Output the (X, Y) coordinate of the center of the cell containing the given text.  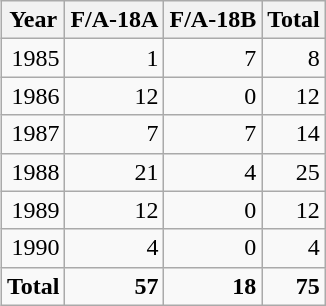
75 (294, 286)
18 (213, 286)
1985 (33, 58)
21 (114, 172)
1989 (33, 210)
1 (114, 58)
25 (294, 172)
1987 (33, 134)
1986 (33, 96)
1990 (33, 248)
8 (294, 58)
F/A-18B (213, 20)
57 (114, 286)
Year (33, 20)
1988 (33, 172)
14 (294, 134)
F/A-18A (114, 20)
